From the cell containing the given text, extract its center point as [x, y] coordinate. 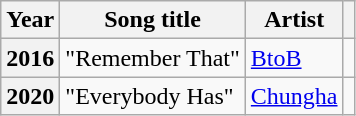
Year [30, 20]
Song title [153, 20]
"Everybody Has" [153, 96]
2016 [30, 58]
"Remember That" [153, 58]
Chungha [294, 96]
BtoB [294, 58]
Artist [294, 20]
2020 [30, 96]
